Locate the cell with the specified text and output its [x, y] center coordinate. 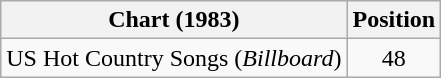
US Hot Country Songs (Billboard) [174, 58]
48 [394, 58]
Position [394, 20]
Chart (1983) [174, 20]
